Extract the [x, y] coordinate from the center of the cell holding the provided text.  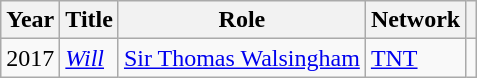
Sir Thomas Walsingham [242, 58]
Year [30, 20]
Title [90, 20]
Role [242, 20]
Will [90, 58]
Network [415, 20]
TNT [415, 58]
2017 [30, 58]
